Return (x, y) of the center of cell containing provided text 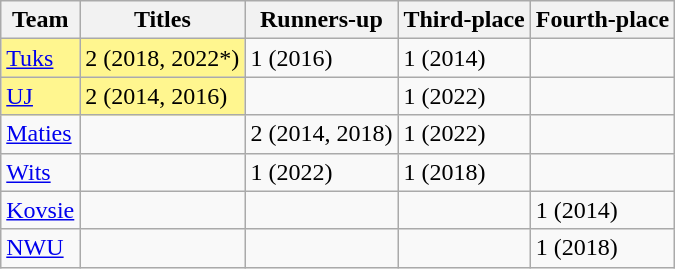
Kovsie (40, 210)
UJ (40, 96)
Team (40, 20)
Titles (162, 20)
2 (2014, 2016) (162, 96)
Runners-up (322, 20)
2 (2018, 2022*) (162, 58)
Third-place (464, 20)
NWU (40, 248)
Wits (40, 172)
Tuks (40, 58)
1 (2016) (322, 58)
Fourth-place (602, 20)
Maties (40, 134)
2 (2014, 2018) (322, 134)
